From the cell containing the given text, extract its center point as (x, y) coordinate. 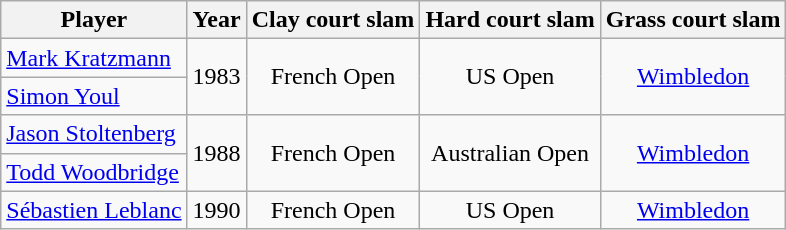
Hard court slam (510, 20)
Player (94, 20)
1983 (216, 77)
Todd Woodbridge (94, 172)
1990 (216, 210)
Year (216, 20)
Jason Stoltenberg (94, 134)
Sébastien Leblanc (94, 210)
Simon Youl (94, 96)
Clay court slam (333, 20)
Australian Open (510, 153)
Mark Kratzmann (94, 58)
Grass court slam (693, 20)
1988 (216, 153)
